Provide the [X, Y] coordinate of the cell's center where the given text is located.  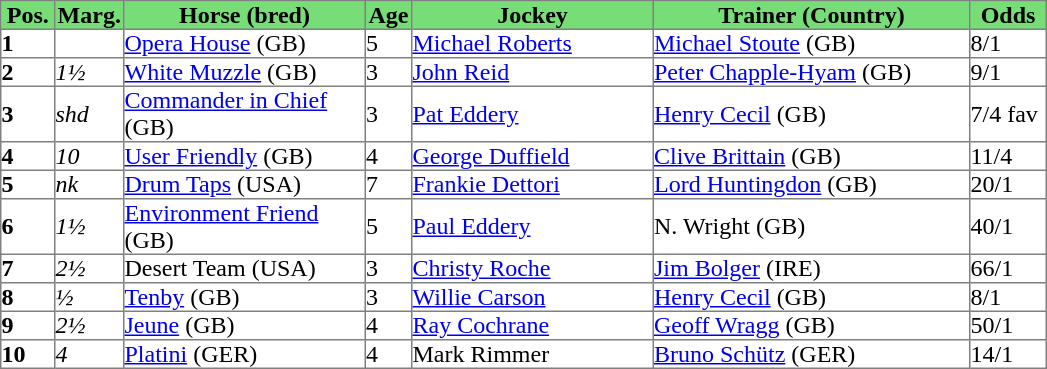
20/1 [1008, 184]
8 [28, 297]
nk [90, 184]
Michael Stoute (GB) [811, 43]
Willie Carson [533, 297]
½ [90, 297]
John Reid [533, 72]
Jeune (GB) [245, 325]
Clive Brittain (GB) [811, 156]
6 [28, 227]
Pat Eddery [533, 114]
11/4 [1008, 156]
40/1 [1008, 227]
Commander in Chief (GB) [245, 114]
Christy Roche [533, 268]
1 [28, 43]
2 [28, 72]
Tenby (GB) [245, 297]
Michael Roberts [533, 43]
N. Wright (GB) [811, 227]
9/1 [1008, 72]
Drum Taps (USA) [245, 184]
50/1 [1008, 325]
Jockey [533, 15]
Bruno Schütz (GER) [811, 354]
Desert Team (USA) [245, 268]
66/1 [1008, 268]
Jim Bolger (IRE) [811, 268]
Pos. [28, 15]
14/1 [1008, 354]
Frankie Dettori [533, 184]
Peter Chapple-Hyam (GB) [811, 72]
Ray Cochrane [533, 325]
George Duffield [533, 156]
Marg. [90, 15]
Environment Friend (GB) [245, 227]
Opera House (GB) [245, 43]
Horse (bred) [245, 15]
Paul Eddery [533, 227]
9 [28, 325]
Lord Huntingdon (GB) [811, 184]
Odds [1008, 15]
Mark Rimmer [533, 354]
Trainer (Country) [811, 15]
7/4 fav [1008, 114]
Platini (GER) [245, 354]
White Muzzle (GB) [245, 72]
Age [388, 15]
User Friendly (GB) [245, 156]
Geoff Wragg (GB) [811, 325]
shd [90, 114]
